Identify which cell holds the provided text, then report its (X, Y) central coordinate. 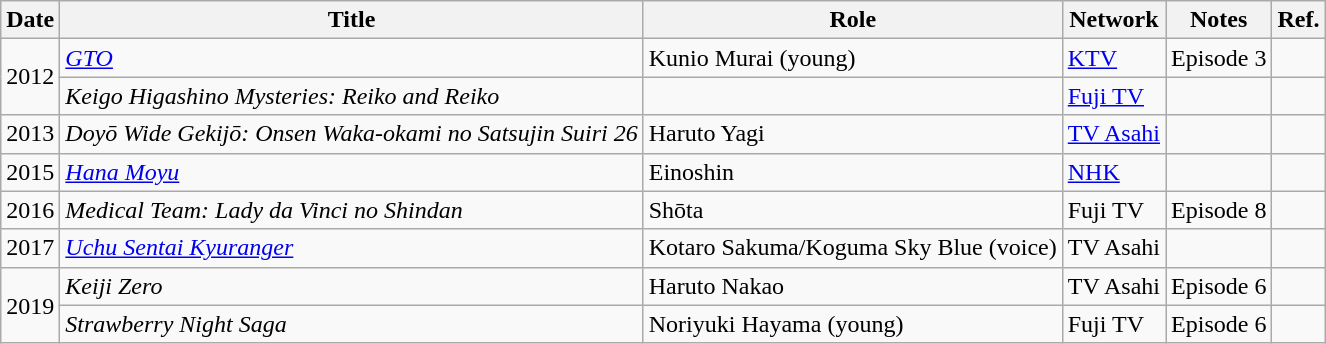
Title (352, 20)
Haruto Yagi (852, 134)
2017 (30, 248)
2019 (30, 305)
2015 (30, 172)
NHK (1114, 172)
2013 (30, 134)
Kotaro Sakuma/Koguma Sky Blue (voice) (852, 248)
Kunio Murai (young) (852, 58)
Date (30, 20)
2012 (30, 77)
Uchu Sentai Kyuranger (352, 248)
Noriyuki Hayama (young) (852, 324)
2016 (30, 210)
Haruto Nakao (852, 286)
Strawberry Night Saga (352, 324)
Episode 3 (1219, 58)
Einoshin (852, 172)
Keigo Higashino Mysteries: Reiko and Reiko (352, 96)
KTV (1114, 58)
Shōta (852, 210)
Medical Team: Lady da Vinci no Shindan (352, 210)
Ref. (1298, 20)
Network (1114, 20)
Keiji Zero (352, 286)
Episode 8 (1219, 210)
GTO (352, 58)
Notes (1219, 20)
Role (852, 20)
Doyō Wide Gekijō: Onsen Waka-okami no Satsujin Suiri 26 (352, 134)
Hana Moyu (352, 172)
